Search for the cell housing the specified text and yield its [X, Y] center coordinate. 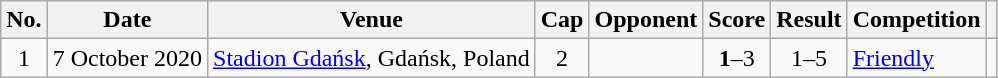
7 October 2020 [127, 58]
Cap [562, 20]
No. [24, 20]
Competition [916, 20]
1–5 [809, 58]
Opponent [646, 20]
Friendly [916, 58]
Stadion Gdańsk, Gdańsk, Poland [372, 58]
Date [127, 20]
1–3 [737, 58]
Score [737, 20]
Venue [372, 20]
2 [562, 58]
Result [809, 20]
1 [24, 58]
